Provide the [X, Y] coordinate of the cell's center where the given text is located.  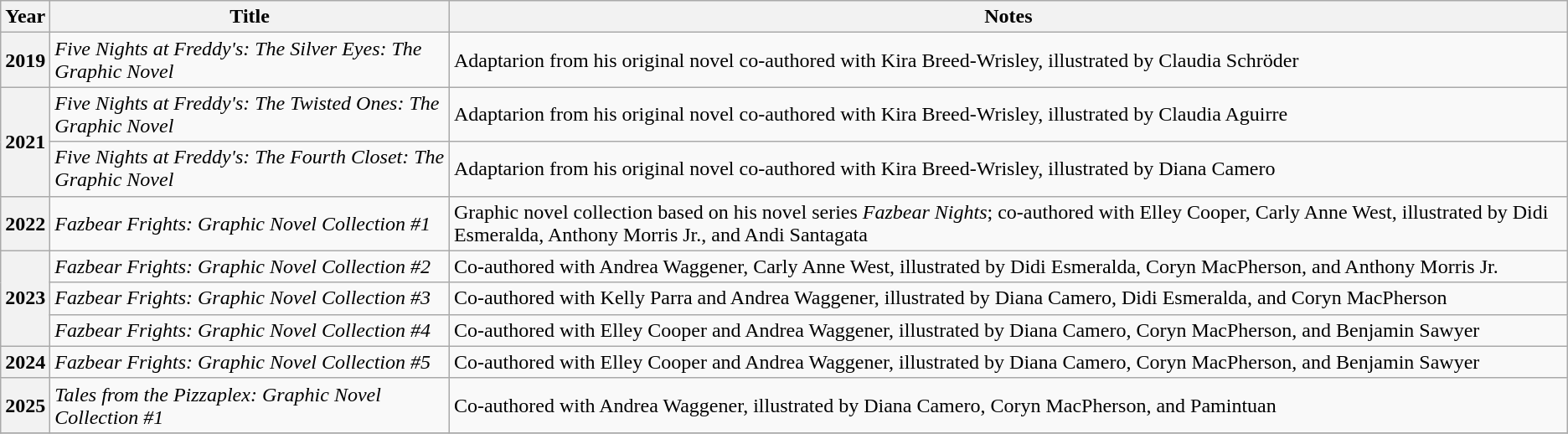
Fazbear Frights: Graphic Novel Collection #1 [250, 223]
2022 [25, 223]
Co-authored with Andrea Waggener, illustrated by Diana Camero, Coryn MacPherson, and Pamintuan [1008, 406]
Five Nights at Freddy's: The Fourth Closet: The Graphic Novel [250, 169]
Fazbear Frights: Graphic Novel Collection #3 [250, 298]
2024 [25, 362]
Adaptarion from his original novel co-authored with Kira Breed-Wrisley, illustrated by Claudia Schröder [1008, 60]
Five Nights at Freddy's: The Silver Eyes: The Graphic Novel [250, 60]
2025 [25, 406]
Adaptarion from his original novel co-authored with Kira Breed-Wrisley, illustrated by Diana Camero [1008, 169]
Co-authored with Kelly Parra and Andrea Waggener, illustrated by Diana Camero, Didi Esmeralda, and Coryn MacPherson [1008, 298]
2023 [25, 298]
Year [25, 17]
Fazbear Frights: Graphic Novel Collection #2 [250, 266]
Five Nights at Freddy's: The Twisted Ones: The Graphic Novel [250, 114]
2021 [25, 142]
Adaptarion from his original novel co-authored with Kira Breed-Wrisley, illustrated by Claudia Aguirre [1008, 114]
2019 [25, 60]
Co-authored with Andrea Waggener, Carly Anne West, illustrated by Didi Esmeralda, Coryn MacPherson, and Anthony Morris Jr. [1008, 266]
Title [250, 17]
Tales from the Pizzaplex: Graphic Novel Collection #1 [250, 406]
Fazbear Frights: Graphic Novel Collection #4 [250, 330]
Fazbear Frights: Graphic Novel Collection #5 [250, 362]
Notes [1008, 17]
